Output the (x, y) coordinate of the center of the cell containing the given text.  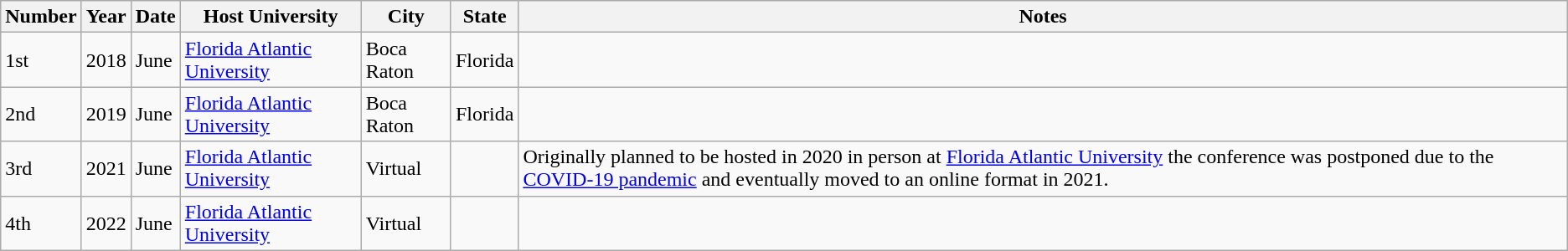
3rd (41, 169)
2018 (106, 60)
State (484, 17)
City (405, 17)
2022 (106, 223)
2021 (106, 169)
Number (41, 17)
Year (106, 17)
Notes (1043, 17)
Host University (271, 17)
1st (41, 60)
Date (156, 17)
2nd (41, 114)
2019 (106, 114)
4th (41, 223)
